Scan for the cell matching the given text and deliver its (x, y) coordinate at center. 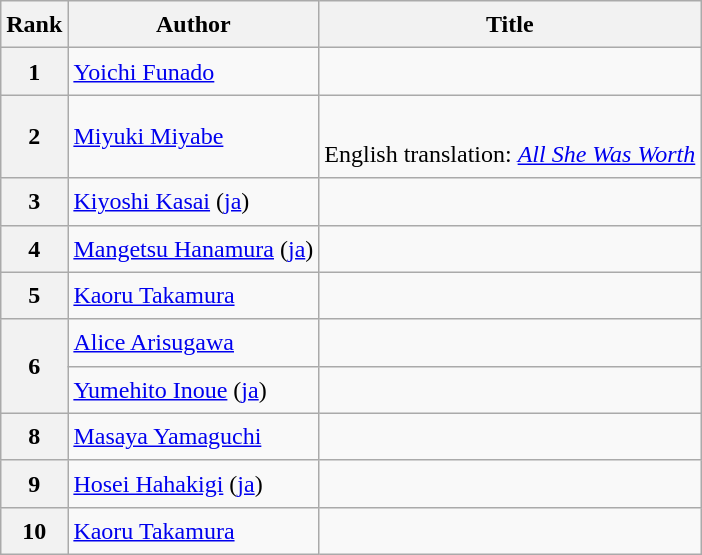
5 (34, 296)
English translation: All She Was Worth (510, 136)
2 (34, 136)
Masaya Yamaguchi (194, 436)
Yoichi Funado (194, 72)
9 (34, 484)
Kiyoshi Kasai (ja) (194, 202)
1 (34, 72)
3 (34, 202)
Yumehito Inoue (ja) (194, 390)
4 (34, 248)
6 (34, 366)
Miyuki Miyabe (194, 136)
10 (34, 530)
Rank (34, 24)
8 (34, 436)
Hosei Hahakigi (ja) (194, 484)
Alice Arisugawa (194, 342)
Title (510, 24)
Mangetsu Hanamura (ja) (194, 248)
Author (194, 24)
